Locate the cell with the specified text and output its [x, y] center coordinate. 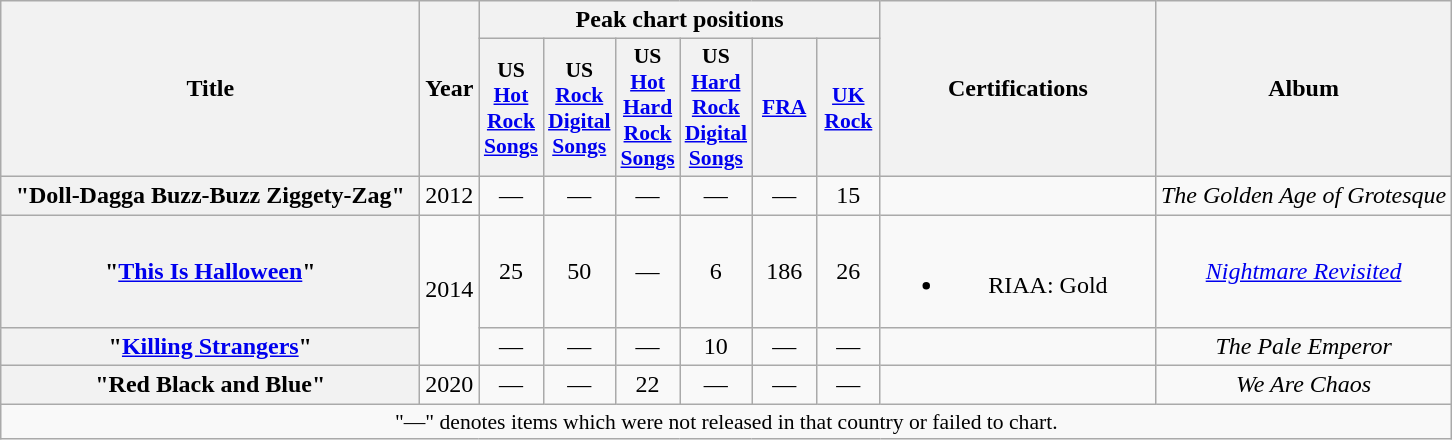
2020 [450, 385]
Peak chart positions [680, 20]
US Hot Hard Rock Songs [647, 108]
"Red Black and Blue" [210, 385]
The Golden Age of Grotesque [1303, 195]
UK Rock [848, 108]
186 [784, 270]
2014 [450, 290]
RIAA: Gold [1018, 270]
FRA [784, 108]
"Doll-Dagga Buzz-Buzz Ziggety-Zag" [210, 195]
2012 [450, 195]
Year [450, 89]
US Rock Digital Songs [579, 108]
15 [848, 195]
The Pale Emperor [1303, 347]
"This Is Halloween" [210, 270]
"Killing Strangers" [210, 347]
25 [511, 270]
We Are Chaos [1303, 385]
6 [716, 270]
Nightmare Revisited [1303, 270]
US Hard Rock Digital Songs [716, 108]
22 [647, 385]
Title [210, 89]
US Hot Rock Songs [511, 108]
10 [716, 347]
Album [1303, 89]
50 [579, 270]
"—" denotes items which were not released in that country or failed to chart. [726, 422]
26 [848, 270]
Certifications [1018, 89]
